For the text-containing cell, return its midpoint in [x, y] coordinate format. 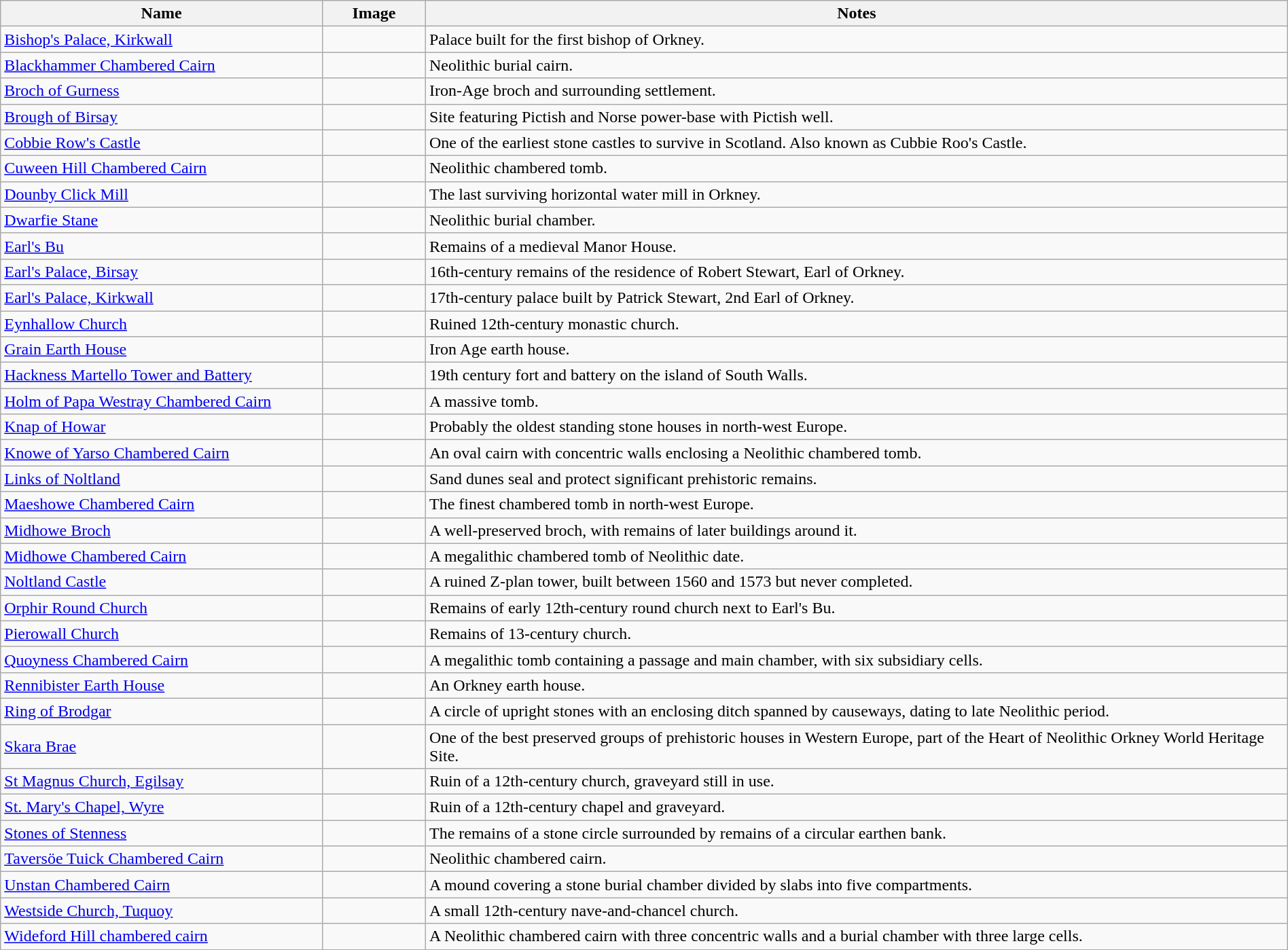
A circle of upright stones with an enclosing ditch spanned by causeways, dating to late Neolithic period. [856, 711]
One of the earliest stone castles to survive in Scotland. Also known as Cubbie Roo's Castle. [856, 143]
Eynhallow Church [162, 324]
Iron Age earth house. [856, 350]
Remains of early 12th-century round church next to Earl's Bu. [856, 608]
Broch of Gurness [162, 91]
St. Mary's Chapel, Wyre [162, 807]
Holm of Papa Westray Chambered Cairn [162, 401]
16th-century remains of the residence of Robert Stewart, Earl of Orkney. [856, 272]
Orphir Round Church [162, 608]
Earl's Bu [162, 246]
Bishop's Palace, Kirkwall [162, 39]
One of the best preserved groups of prehistoric houses in Western Europe, part of the Heart of Neolithic Orkney World Heritage Site. [856, 746]
Knap of Howar [162, 427]
An Orkney earth house. [856, 685]
A massive tomb. [856, 401]
The remains of a stone circle surrounded by remains of a circular earthen bank. [856, 833]
A Neolithic chambered cairn with three concentric walls and a burial chamber with three large cells. [856, 936]
A mound covering a stone burial chamber divided by slabs into five compartments. [856, 885]
Noltland Castle [162, 582]
An oval cairn with concentric walls enclosing a Neolithic chambered tomb. [856, 453]
Hackness Martello Tower and Battery [162, 376]
19th century fort and battery on the island of South Walls. [856, 376]
Dwarfie Stane [162, 220]
Cobbie Row's Castle [162, 143]
St Magnus Church, Egilsay [162, 782]
Pierowall Church [162, 634]
Midhowe Broch [162, 530]
Cuween Hill Chambered Cairn [162, 168]
Site featuring Pictish and Norse power-base with Pictish well. [856, 117]
Probably the oldest standing stone houses in north-west Europe. [856, 427]
Palace built for the first bishop of Orkney. [856, 39]
Neolithic chambered cairn. [856, 859]
Stones of Stenness [162, 833]
A well-preserved broch, with remains of later buildings around it. [856, 530]
Image [374, 14]
Quoyness Chambered Cairn [162, 659]
Notes [856, 14]
Name [162, 14]
The last surviving horizontal water mill in Orkney. [856, 194]
Remains of 13-century church. [856, 634]
Grain Earth House [162, 350]
Taversöe Tuick Chambered Cairn [162, 859]
Skara Brae [162, 746]
Neolithic burial cairn. [856, 65]
Iron-Age broch and surrounding settlement. [856, 91]
17th-century palace built by Patrick Stewart, 2nd Earl of Orkney. [856, 297]
Westside Church, Tuquoy [162, 911]
Dounby Click Mill [162, 194]
Rennibister Earth House [162, 685]
Wideford Hill chambered cairn [162, 936]
Earl's Palace, Birsay [162, 272]
Ruin of a 12th-century church, graveyard still in use. [856, 782]
Ruined 12th-century monastic church. [856, 324]
A small 12th-century nave-and-chancel church. [856, 911]
Neolithic chambered tomb. [856, 168]
A ruined Z-plan tower, built between 1560 and 1573 but never completed. [856, 582]
A megalithic chambered tomb of Neolithic date. [856, 556]
Midhowe Chambered Cairn [162, 556]
The finest chambered tomb in north-west Europe. [856, 505]
Ring of Brodgar [162, 711]
Earl's Palace, Kirkwall [162, 297]
Sand dunes seal and protect significant prehistoric remains. [856, 479]
Links of Noltland [162, 479]
Blackhammer Chambered Cairn [162, 65]
Maeshowe Chambered Cairn [162, 505]
Brough of Birsay [162, 117]
Neolithic burial chamber. [856, 220]
Remains of a medieval Manor House. [856, 246]
A megalithic tomb containing a passage and main chamber, with six subsidiary cells. [856, 659]
Knowe of Yarso Chambered Cairn [162, 453]
Ruin of a 12th-century chapel and graveyard. [856, 807]
Unstan Chambered Cairn [162, 885]
